Pinpoint the cell where the given text exists, returning its [X, Y] midpoint coordinate. 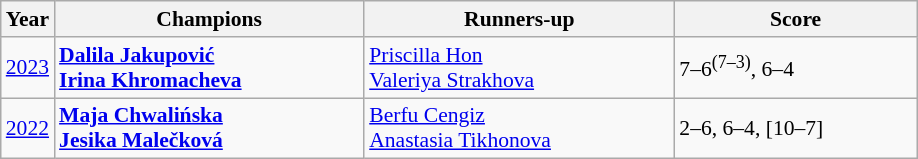
Priscilla Hon Valeriya Strakhova [519, 68]
2022 [28, 128]
2–6, 6–4, [10–7] [796, 128]
7–6(7–3), 6–4 [796, 68]
Champions [209, 19]
Dalila Jakupović Irina Khromacheva [209, 68]
Score [796, 19]
2023 [28, 68]
Runners-up [519, 19]
Year [28, 19]
Berfu Cengiz Anastasia Tikhonova [519, 128]
Maja Chwalińska Jesika Malečková [209, 128]
